Return the [x, y] coordinate for the center point of the cell that contains the specified text.  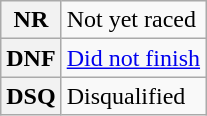
Not yet raced [133, 20]
NR [31, 20]
DNF [31, 58]
Disqualified [133, 96]
DSQ [31, 96]
Did not finish [133, 58]
